From the cell containing the given text, extract its center point as [x, y] coordinate. 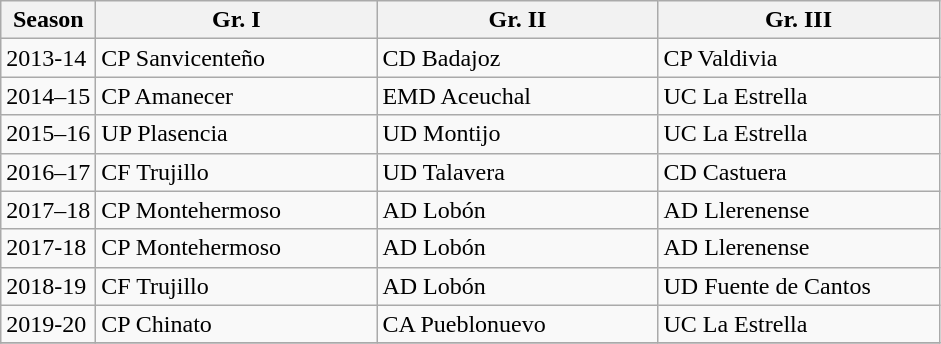
UD Montijo [518, 134]
UD Fuente de Cantos [798, 286]
2015–16 [48, 134]
2014–15 [48, 96]
Gr. III [798, 20]
2017–18 [48, 210]
Gr. I [236, 20]
Season [48, 20]
2018-19 [48, 286]
CD Castuera [798, 172]
CD Badajoz [518, 58]
UD Talavera [518, 172]
CP Sanvicenteño [236, 58]
2016–17 [48, 172]
2017-18 [48, 248]
EMD Aceuchal [518, 96]
UP Plasencia [236, 134]
Gr. II [518, 20]
CA Pueblonuevo [518, 324]
2013-14 [48, 58]
CP Valdivia [798, 58]
2019-20 [48, 324]
CP Chinato [236, 324]
CP Amanecer [236, 96]
